Output the [x, y] coordinate of the center of the cell containing the given text.  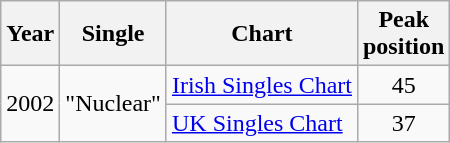
45 [403, 85]
Year [30, 34]
Single [114, 34]
Chart [262, 34]
2002 [30, 104]
37 [403, 123]
UK Singles Chart [262, 123]
"Nuclear" [114, 104]
Irish Singles Chart [262, 85]
Peakposition [403, 34]
